Extract the (X, Y) coordinate from the center of the cell holding the provided text.  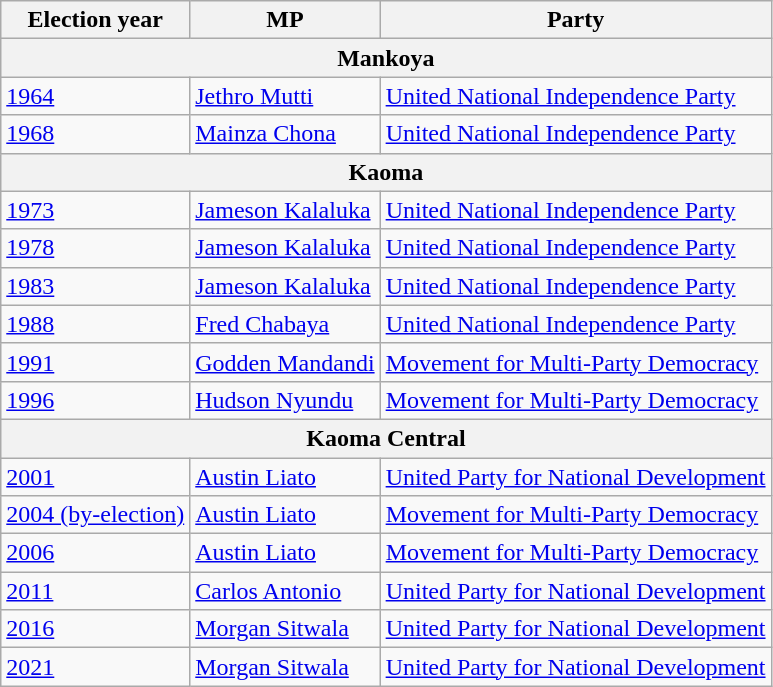
1973 (96, 210)
1988 (96, 324)
1964 (96, 96)
2001 (96, 477)
Kaoma (386, 172)
Election year (96, 20)
Carlos Antonio (285, 591)
Kaoma Central (386, 438)
1968 (96, 134)
2016 (96, 629)
MP (285, 20)
2004 (by-election) (96, 515)
2006 (96, 553)
2021 (96, 667)
Godden Mandandi (285, 362)
1983 (96, 286)
1996 (96, 400)
Hudson Nyundu (285, 400)
1991 (96, 362)
Mainza Chona (285, 134)
1978 (96, 248)
Mankoya (386, 58)
Fred Chabaya (285, 324)
2011 (96, 591)
Party (576, 20)
Jethro Mutti (285, 96)
